Capture the cell that displays the provided text and extract its [x, y] central coordinate. 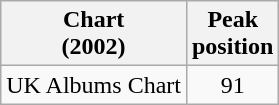
UK Albums Chart [94, 85]
Peak position [232, 34]
Chart (2002) [94, 34]
91 [232, 85]
